For the text-containing cell, return its midpoint in [X, Y] coordinate format. 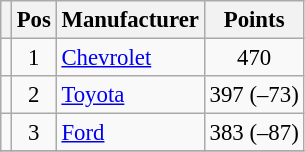
470 [254, 58]
Pos [34, 20]
2 [34, 95]
Toyota [130, 95]
Points [254, 20]
397 (–73) [254, 95]
1 [34, 58]
Manufacturer [130, 20]
383 (–87) [254, 133]
3 [34, 133]
Ford [130, 133]
Chevrolet [130, 58]
